Determine the (x, y) coordinate at the center of the cell enclosing the given text.  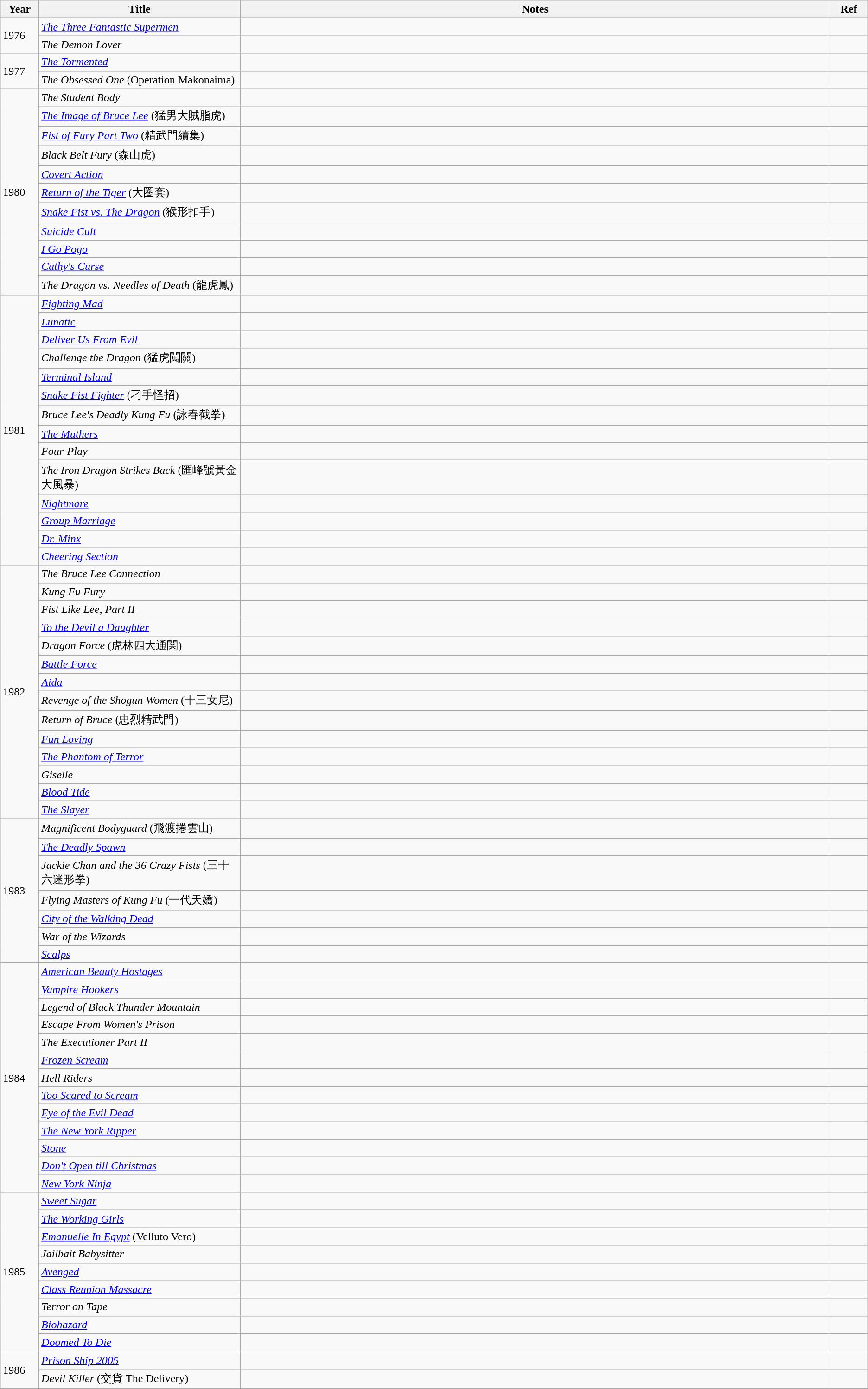
War of the Wizards (140, 937)
The New York Ripper (140, 1131)
Legend of Black Thunder Mountain (140, 1007)
Suicide Cult (140, 231)
Blood Tide (140, 792)
1976 (19, 36)
The Muthers (140, 434)
Black Belt Fury (森山虎) (140, 156)
Nightmare (140, 503)
Don't Open till Christmas (140, 1166)
Magnificent Bodyguard (飛渡捲雲山) (140, 829)
Ref (849, 9)
Eye of the Evil Dead (140, 1113)
1980 (19, 192)
The Deadly Spawn (140, 847)
Fist Like Lee, Part II (140, 609)
Dr. Minx (140, 539)
Revenge of the Shogun Women (十三女尼) (140, 701)
The Demon Lover (140, 45)
City of the Walking Dead (140, 919)
Stone (140, 1148)
Too Scared to Scream (140, 1095)
Biohazard (140, 1325)
Emanuelle In Egypt (Velluto Vero) (140, 1236)
Sweet Sugar (140, 1201)
Doomed To Die (140, 1342)
Prison Ship 2005 (140, 1360)
Snake Fist vs. The Dragon (猴形扣手) (140, 212)
Flying Masters of Kung Fu (一代天嬌) (140, 900)
1982 (19, 692)
Dragon Force (虎林四大通関) (140, 645)
Return of Bruce (忠烈精武門) (140, 720)
Kung Fu Fury (140, 592)
Fun Loving (140, 739)
The Executioner Part II (140, 1042)
American Beauty Hostages (140, 972)
New York Ninja (140, 1184)
Fist of Fury Part Two (精武門續集) (140, 136)
Hell Riders (140, 1077)
Terror on Tape (140, 1307)
Frozen Scream (140, 1060)
The Phantom of Terror (140, 757)
1983 (19, 891)
The Three Fantastic Supermen (140, 27)
The Iron Dragon Strikes Back (匯峰號黃金大風暴) (140, 478)
Return of the Tiger (大圈套) (140, 193)
I Go Pogo (140, 249)
Deliver Us From Evil (140, 339)
Class Reunion Massacre (140, 1289)
Devil Killer (交貨 The Delivery) (140, 1379)
The Slayer (140, 809)
Title (140, 9)
The Tormented (140, 62)
Battle Force (140, 664)
The Image of Bruce Lee (猛男大賊脂虎) (140, 116)
Group Marriage (140, 521)
Escape From Women's Prison (140, 1025)
Snake Fist Fighter (刁手怪招) (140, 396)
1981 (19, 430)
Challenge the Dragon (猛虎闖關) (140, 358)
Notes (535, 9)
Giselle (140, 774)
Lunatic (140, 322)
Bruce Lee's Deadly Kung Fu (詠春截拳) (140, 415)
1984 (19, 1077)
Jackie Chan and the 36 Crazy Fists (三十六迷形拳) (140, 873)
The Student Body (140, 97)
The Bruce Lee Connection (140, 574)
Cathy's Curse (140, 267)
Cheering Section (140, 556)
The Working Girls (140, 1219)
The Obsessed One (Operation Makonaima) (140, 80)
Vampire Hookers (140, 989)
Jailbait Babysitter (140, 1254)
Fighting Mad (140, 304)
1986 (19, 1370)
The Dragon vs. Needles of Death (龍虎鳳) (140, 286)
Covert Action (140, 174)
1985 (19, 1272)
To the Devil a Daughter (140, 627)
Avenged (140, 1272)
Scalps (140, 954)
Year (19, 9)
Terminal Island (140, 377)
1977 (19, 71)
Aida (140, 682)
Four-Play (140, 452)
